Find where the given text appears and provide that cell's center as (X, Y) coordinate. 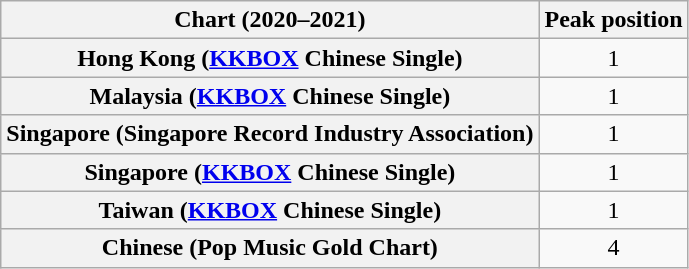
Malaysia (KKBOX Chinese Single) (270, 96)
Chart (2020–2021) (270, 20)
4 (614, 248)
Chinese (Pop Music Gold Chart) (270, 248)
Singapore (KKBOX Chinese Single) (270, 172)
Hong Kong (KKBOX Chinese Single) (270, 58)
Peak position (614, 20)
Taiwan (KKBOX Chinese Single) (270, 210)
Singapore (Singapore Record Industry Association) (270, 134)
